For the text-containing cell, return its midpoint in [x, y] coordinate format. 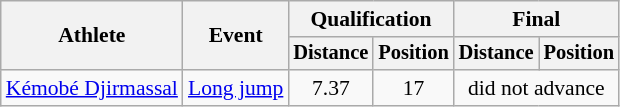
Long jump [236, 88]
7.37 [330, 88]
Athlete [92, 36]
Qualification [370, 19]
did not advance [536, 88]
Kémobé Djirmassal [92, 88]
Final [536, 19]
Event [236, 36]
17 [413, 88]
